Return the [X, Y] coordinate for the center point of the cell that contains the specified text.  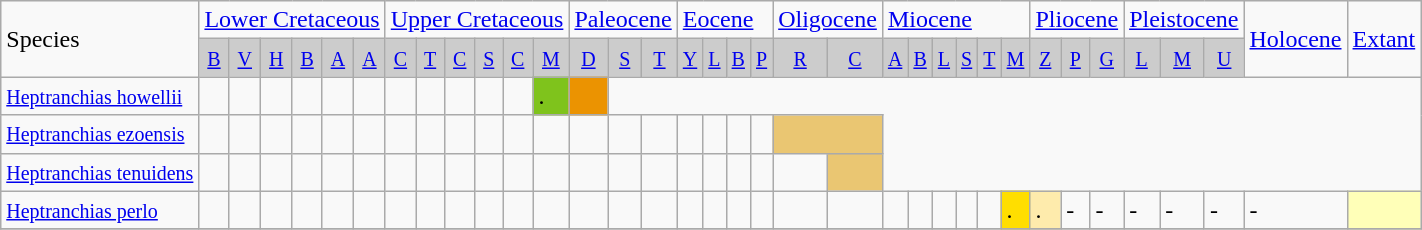
Z [1046, 58]
Oligocene [828, 20]
Y [690, 58]
Heptranchias howellii [100, 96]
Miocene [956, 20]
D [588, 58]
Extant [1384, 39]
Holocene [1296, 39]
H [277, 58]
G [1107, 58]
U [1224, 58]
Pliocene [1077, 20]
V [245, 58]
Eocene [724, 20]
Heptranchias tenuidens [100, 172]
Lower Cretaceous [292, 20]
Heptranchias perlo [100, 210]
Pleistocene [1184, 20]
Species [100, 39]
R [800, 58]
Paleocene [623, 20]
Heptranchias ezoensis [100, 134]
Upper Cretaceous [477, 20]
